For the text-containing cell, return its midpoint in (x, y) coordinate format. 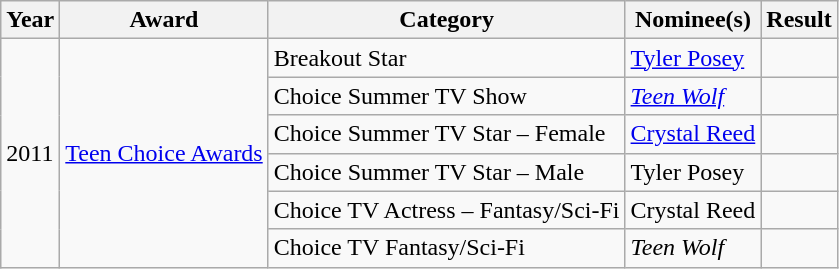
Choice TV Fantasy/Sci-Fi (446, 248)
Choice Summer TV Star – Female (446, 134)
Teen Choice Awards (164, 153)
Category (446, 20)
Choice Summer TV Star – Male (446, 172)
Choice Summer TV Show (446, 96)
Result (799, 20)
Year (30, 20)
Choice TV Actress – Fantasy/Sci-Fi (446, 210)
Breakout Star (446, 58)
Award (164, 20)
2011 (30, 153)
Nominee(s) (693, 20)
